Return (x, y) of the center of cell containing provided text 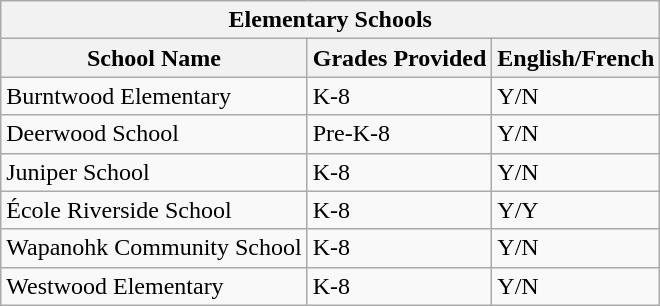
Westwood Elementary (154, 286)
Y/Y (576, 210)
Deerwood School (154, 134)
Juniper School (154, 172)
School Name (154, 58)
Grades Provided (400, 58)
Elementary Schools (330, 20)
Wapanohk Community School (154, 248)
Burntwood Elementary (154, 96)
École Riverside School (154, 210)
Pre-K-8 (400, 134)
English/French (576, 58)
